Find where the given text appears and provide that cell's center as [x, y] coordinate. 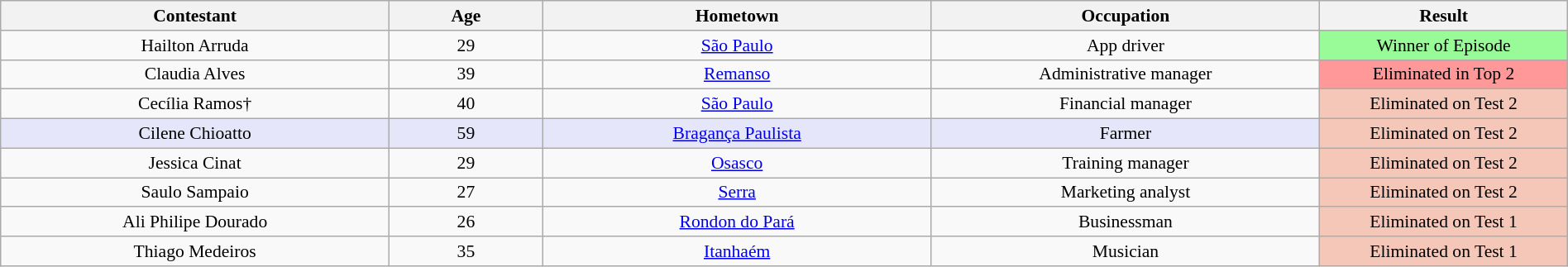
Result [1444, 16]
Saulo Sampaio [195, 193]
Ali Philipe Dourado [195, 222]
Remanso [737, 74]
Thiago Medeiros [195, 251]
Financial manager [1126, 104]
Cecília Ramos† [195, 104]
59 [466, 134]
Contestant [195, 16]
Marketing analyst [1126, 193]
27 [466, 193]
Occupation [1126, 16]
Hailton Arruda [195, 45]
35 [466, 251]
Administrative manager [1126, 74]
Winner of Episode [1444, 45]
Eliminated in Top 2 [1444, 74]
Serra [737, 193]
39 [466, 74]
Jessica Cinat [195, 163]
App driver [1126, 45]
Osasco [737, 163]
Bragança Paulista [737, 134]
40 [466, 104]
Rondon do Pará [737, 222]
Claudia Alves [195, 74]
26 [466, 222]
Musician [1126, 251]
Hometown [737, 16]
Businessman [1126, 222]
Farmer [1126, 134]
Cilene Chioatto [195, 134]
Itanhaém [737, 251]
Training manager [1126, 163]
Age [466, 16]
